Scan for the cell matching the given text and deliver its (X, Y) coordinate at center. 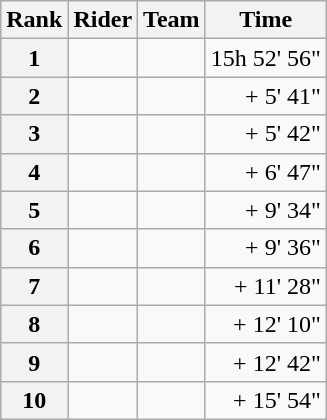
+ 12' 10" (266, 324)
+ 11' 28" (266, 286)
2 (34, 96)
+ 9' 36" (266, 248)
+ 5' 41" (266, 96)
7 (34, 286)
3 (34, 134)
+ 9' 34" (266, 210)
Time (266, 20)
6 (34, 248)
5 (34, 210)
4 (34, 172)
1 (34, 58)
Rank (34, 20)
15h 52' 56" (266, 58)
10 (34, 400)
+ 6' 47" (266, 172)
+ 5' 42" (266, 134)
+ 12' 42" (266, 362)
9 (34, 362)
Rider (103, 20)
8 (34, 324)
Team (172, 20)
+ 15' 54" (266, 400)
